Search for the cell housing the specified text and yield its [X, Y] center coordinate. 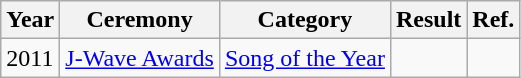
Result [428, 20]
Song of the Year [304, 58]
Category [304, 20]
Ceremony [140, 20]
Year [30, 20]
J-Wave Awards [140, 58]
Ref. [494, 20]
2011 [30, 58]
